Find where the given text appears and provide that cell's center as [x, y] coordinate. 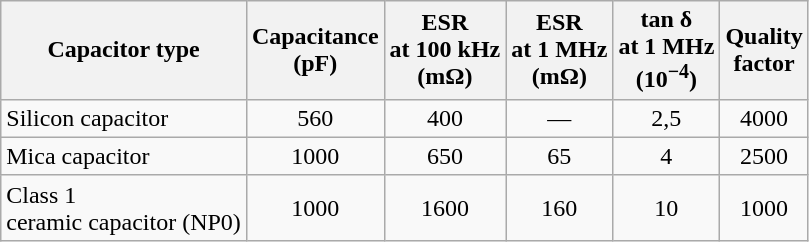
Silicon capacitor [124, 118]
4 [666, 156]
Mica capacitor [124, 156]
4000 [764, 118]
Quality factor [764, 50]
65 [560, 156]
1600 [445, 208]
650 [445, 156]
2,5 [666, 118]
ESR at 100 kHz (mΩ) [445, 50]
Capacitor type [124, 50]
Capacitance (pF) [315, 50]
160 [560, 208]
400 [445, 118]
tan δ at 1 MHz (10−4) [666, 50]
ESR at 1 MHz (mΩ) [560, 50]
10 [666, 208]
2500 [764, 156]
560 [315, 118]
Class 1 ceramic capacitor (NP0) [124, 208]
— [560, 118]
